Provide the (X, Y) coordinate of the cell's center where the given text is located.  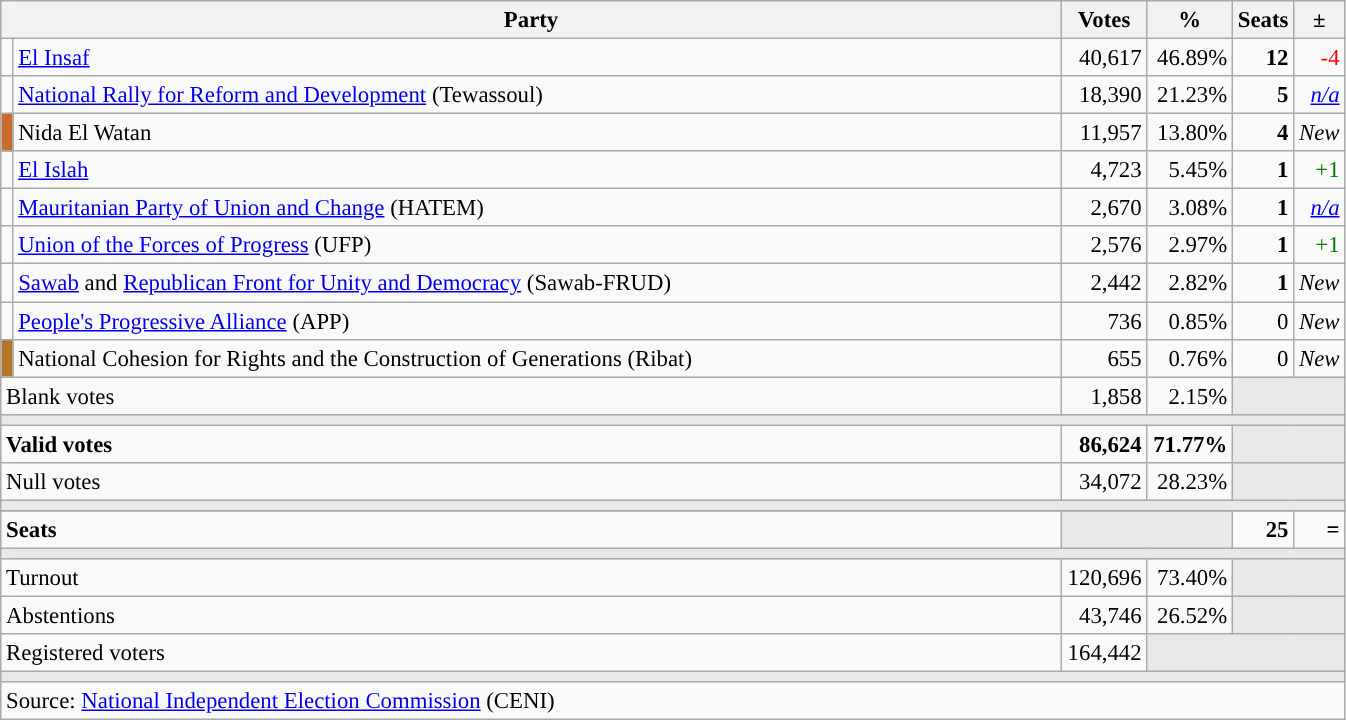
2,576 (1104, 245)
655 (1104, 358)
13.80% (1190, 133)
Union of the Forces of Progress (UFP) (537, 245)
Blank votes (532, 396)
11,957 (1104, 133)
5 (1264, 95)
Votes (1104, 20)
34,072 (1104, 482)
4,723 (1104, 170)
Mauritanian Party of Union and Change (HATEM) (537, 208)
Sawab and Republican Front for Unity and Democracy (Sawab-FRUD) (537, 283)
Abstentions (532, 616)
120,696 (1104, 578)
Null votes (532, 482)
2.97% (1190, 245)
Valid votes (532, 444)
2,670 (1104, 208)
-4 (1320, 58)
18,390 (1104, 95)
Turnout (532, 578)
21.23% (1190, 95)
40,617 (1104, 58)
736 (1104, 321)
46.89% (1190, 58)
2.82% (1190, 283)
0.85% (1190, 321)
% (1190, 20)
El Insaf (537, 58)
El Islah (537, 170)
1,858 (1104, 396)
26.52% (1190, 616)
43,746 (1104, 616)
3.08% (1190, 208)
71.77% (1190, 444)
86,624 (1104, 444)
Source: National Independent Election Commission (CENI) (673, 701)
Party (532, 20)
73.40% (1190, 578)
= (1320, 530)
28.23% (1190, 482)
25 (1264, 530)
National Cohesion for Rights and the Construction of Generations (Ribat) (537, 358)
2.15% (1190, 396)
0.76% (1190, 358)
5.45% (1190, 170)
2,442 (1104, 283)
4 (1264, 133)
± (1320, 20)
People's Progressive Alliance (APP) (537, 321)
164,442 (1104, 653)
Registered voters (532, 653)
Nida El Watan (537, 133)
12 (1264, 58)
National Rally for Reform and Development (Tewassoul) (537, 95)
